Provide the (x, y) coordinate of the cell's center where the given text is located.  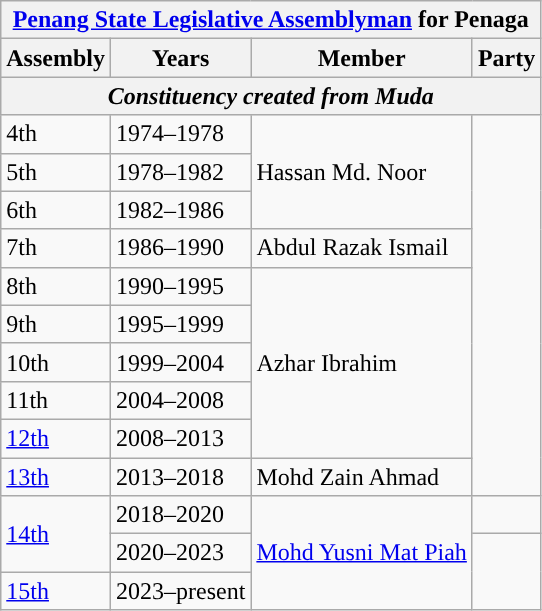
5th (56, 172)
Member (362, 58)
Hassan Md. Noor (362, 172)
2004–2008 (180, 400)
10th (56, 362)
Penang State Legislative Assemblyman for Penaga (271, 20)
1999–2004 (180, 362)
Mohd Yusni Mat Piah (362, 553)
Assembly (56, 58)
4th (56, 134)
15th (56, 591)
Mohd Zain Ahmad (362, 477)
1995–1999 (180, 324)
1982–1986 (180, 210)
Years (180, 58)
2023–present (180, 591)
Party (506, 58)
12th (56, 438)
Azhar Ibrahim (362, 362)
2020–2023 (180, 553)
2008–2013 (180, 438)
1974–1978 (180, 134)
13th (56, 477)
1990–1995 (180, 286)
Abdul Razak Ismail (362, 248)
8th (56, 286)
9th (56, 324)
11th (56, 400)
7th (56, 248)
1986–1990 (180, 248)
2018–2020 (180, 515)
Constituency created from Muda (271, 96)
1978–1982 (180, 172)
14th (56, 534)
2013–2018 (180, 477)
6th (56, 210)
